Locate the cell with the specified text and output its (x, y) center coordinate. 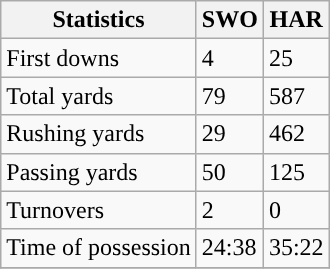
HAR (296, 20)
462 (296, 134)
79 (230, 96)
Time of possession (99, 248)
Turnovers (99, 210)
Rushing yards (99, 134)
0 (296, 210)
24:38 (230, 248)
587 (296, 96)
125 (296, 172)
50 (230, 172)
2 (230, 210)
35:22 (296, 248)
29 (230, 134)
Passing yards (99, 172)
25 (296, 58)
SWO (230, 20)
Statistics (99, 20)
First downs (99, 58)
4 (230, 58)
Total yards (99, 96)
